Capture the cell that displays the provided text and extract its (X, Y) central coordinate. 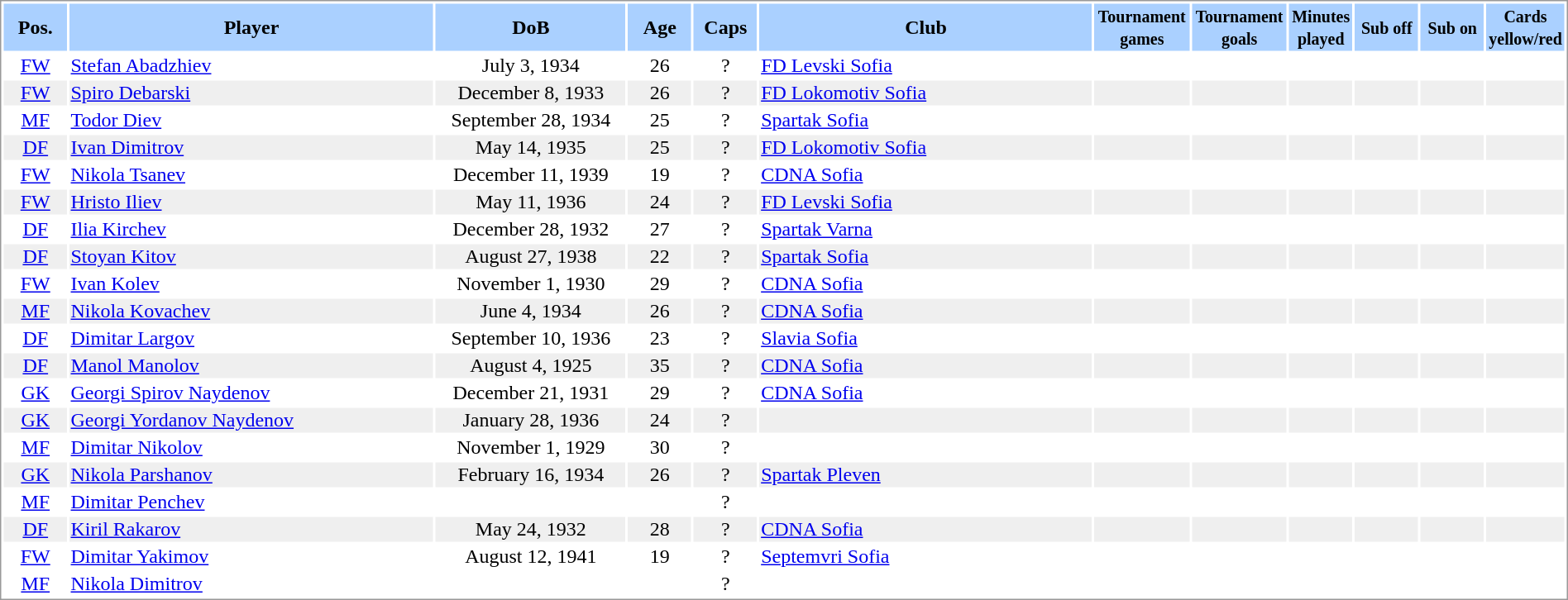
Dimitar Yakimov (251, 556)
30 (660, 447)
28 (660, 530)
35 (660, 366)
May 11, 1936 (531, 202)
Nikola Dimitrov (251, 584)
Ivan Dimitrov (251, 148)
May 24, 1932 (531, 530)
Dimitar Penchev (251, 502)
Nikola Parshanov (251, 475)
Minutesplayed (1322, 26)
December 11, 1939 (531, 174)
December 21, 1931 (531, 393)
September 28, 1934 (531, 120)
Cardsyellow/red (1526, 26)
Nikola Kovachev (251, 312)
November 1, 1930 (531, 283)
Player (251, 26)
22 (660, 257)
Sub off (1386, 26)
Hristo Iliev (251, 202)
Stefan Abadzhiev (251, 65)
Septemvri Sofia (926, 556)
Age (660, 26)
Club (926, 26)
Slavia Sofia (926, 338)
Spartak Pleven (926, 475)
Caps (726, 26)
February 16, 1934 (531, 475)
23 (660, 338)
September 10, 1936 (531, 338)
Spartak Varna (926, 229)
Dimitar Largov (251, 338)
December 8, 1933 (531, 93)
December 28, 1932 (531, 229)
27 (660, 229)
Tournamentgames (1141, 26)
Georgi Spirov Naydenov (251, 393)
August 27, 1938 (531, 257)
Sub on (1452, 26)
November 1, 1929 (531, 447)
Georgi Yordanov Naydenov (251, 421)
Manol Manolov (251, 366)
Kiril Rakarov (251, 530)
January 28, 1936 (531, 421)
Pos. (35, 26)
Ilia Kirchev (251, 229)
Tournamentgoals (1239, 26)
DoB (531, 26)
Ivan Kolev (251, 283)
August 4, 1925 (531, 366)
August 12, 1941 (531, 556)
Nikola Tsanev (251, 174)
May 14, 1935 (531, 148)
Todor Diev (251, 120)
Dimitar Nikolov (251, 447)
July 3, 1934 (531, 65)
June 4, 1934 (531, 312)
Stoyan Kitov (251, 257)
Spiro Debarski (251, 93)
